Scan for the cell matching the given text and deliver its [X, Y] coordinate at center. 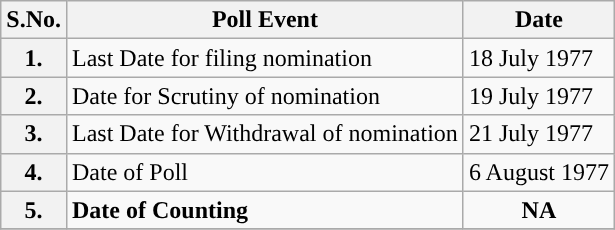
S.No. [34, 20]
Date for Scrutiny of nomination [264, 96]
1. [34, 58]
Date [538, 20]
NA [538, 210]
4. [34, 172]
21 July 1977 [538, 134]
3. [34, 134]
18 July 1977 [538, 58]
Last Date for Withdrawal of nomination [264, 134]
19 July 1977 [538, 96]
Date of Counting [264, 210]
Date of Poll [264, 172]
2. [34, 96]
5. [34, 210]
Poll Event [264, 20]
Last Date for filing nomination [264, 58]
6 August 1977 [538, 172]
